Capture the cell that displays the provided text and extract its (X, Y) central coordinate. 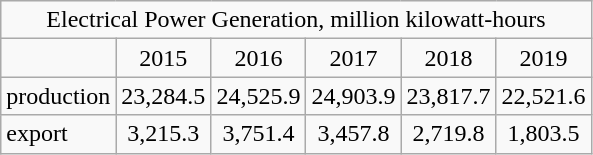
24,903.9 (354, 96)
2017 (354, 58)
2,719.8 (448, 134)
24,525.9 (258, 96)
2019 (544, 58)
3,215.3 (164, 134)
3,751.4 (258, 134)
export (58, 134)
3,457.8 (354, 134)
23,817.7 (448, 96)
2018 (448, 58)
1,803.5 (544, 134)
2016 (258, 58)
23,284.5 (164, 96)
22,521.6 (544, 96)
Electrical Power Generation, million kilowatt-hours (296, 20)
production (58, 96)
2015 (164, 58)
